Determine the [x, y] coordinate at the center of the cell enclosing the given text.  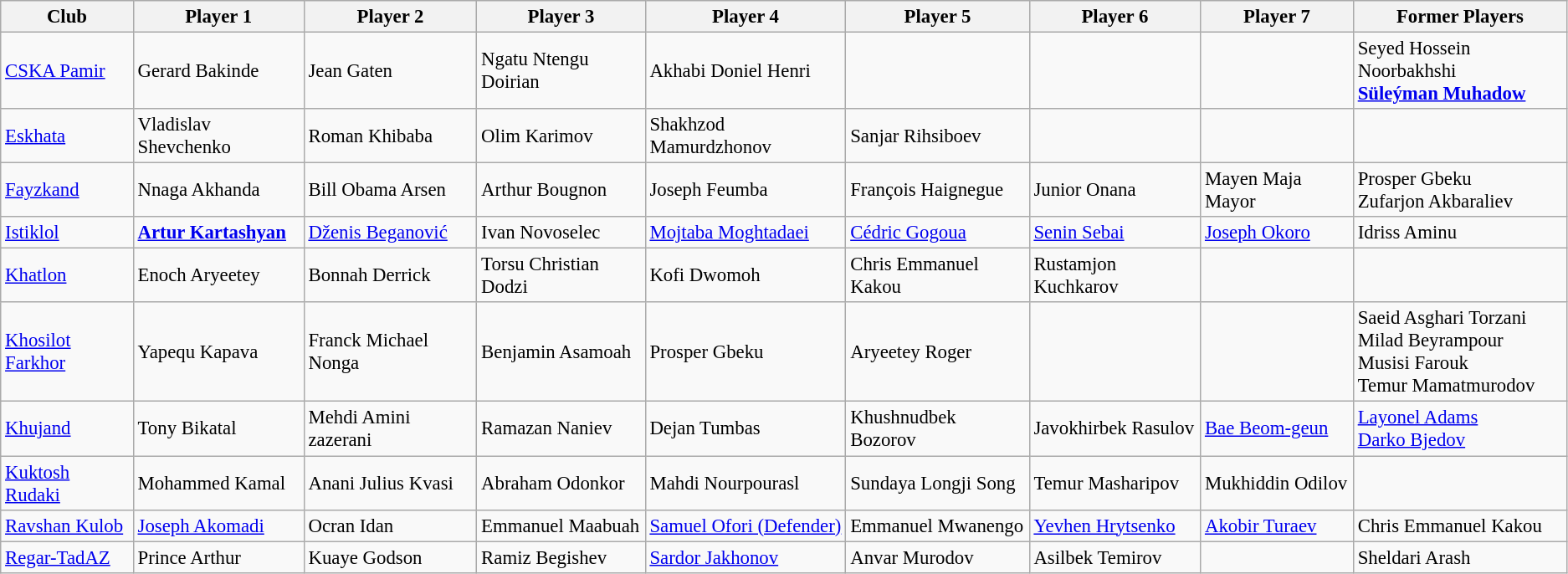
Bae Beom-geun [1277, 428]
Club [67, 17]
Yevhen Hrytsenko [1115, 525]
Sanjar Rihsiboev [937, 136]
Former Players [1459, 17]
Abraham Odonkor [561, 484]
Nnaga Akhanda [218, 191]
Sardor Jakhonov [746, 557]
Cédric Gogoua [937, 233]
Arthur Bougnon [561, 191]
Fayzkand [67, 191]
Ngatu Ntengu Doirian [561, 71]
Samuel Ofori (Defender) [746, 525]
CSKA Pamir [67, 71]
Khushnudbek Bozorov [937, 428]
Player 7 [1277, 17]
Joseph Akomadi [218, 525]
Tony Bikatal [218, 428]
Bonnah Derrick [390, 276]
Javokhirbek Rasulov [1115, 428]
Artur Kartashyan [218, 233]
Vladislav Shevchenko [218, 136]
Benjamin Asamoah [561, 353]
Jean Gaten [390, 71]
Rustamjon Kuchkarov [1115, 276]
Mohammed Kamal [218, 484]
Player 5 [937, 17]
Prince Arthur [218, 557]
Saeid Asghari Torzani Milad Beyrampour Musisi Farouk Temur Mamatmurodov [1459, 353]
Akobir Turaev [1277, 525]
Asilbek Temirov [1115, 557]
Prosper Gbeku [746, 353]
Player 4 [746, 17]
Layonel Adams Darko Bjedov [1459, 428]
Ravshan Kulob [67, 525]
Ramiz Begishev [561, 557]
Anvar Murodov [937, 557]
Khatlon [67, 276]
Olim Karimov [561, 136]
Player 1 [218, 17]
Senin Sebai [1115, 233]
Mehdi Amini zazerani [390, 428]
Yapequ Kapava [218, 353]
Dženis Beganović [390, 233]
Player 3 [561, 17]
Prosper Gbeku Zufarjon Akbaraliev [1459, 191]
Mahdi Nourpourasl [746, 484]
Seyed Hossein Noorbakhshi Süleýman Muhadow [1459, 71]
Eskhata [67, 136]
Temur Masharipov [1115, 484]
Kofi Dwomoh [746, 276]
Franck Michael Nonga [390, 353]
Ivan Novoselec [561, 233]
Gerard Bakinde [218, 71]
Khujand [67, 428]
Mayen Maja Mayor [1277, 191]
Roman Khibaba [390, 136]
Mukhiddin Odilov [1277, 484]
Torsu Christian Dodzi [561, 276]
Emmanuel Mwanengo [937, 525]
François Haignegue [937, 191]
Regar-TadAZ [67, 557]
Sundaya Longji Song [937, 484]
Bill Obama Arsen [390, 191]
Sheldari Arash [1459, 557]
Mojtaba Moghtadaei [746, 233]
Akhabi Doniel Henri [746, 71]
Khosilot Farkhor [67, 353]
Aryeetey Roger [937, 353]
Player 2 [390, 17]
Idriss Aminu [1459, 233]
Ramazan Naniev [561, 428]
Enoch Aryeetey [218, 276]
Kuaye Godson [390, 557]
Emmanuel Maabuah [561, 525]
Ocran Idan [390, 525]
Joseph Okoro [1277, 233]
Kuktosh Rudaki [67, 484]
Istiklol [67, 233]
Junior Onana [1115, 191]
Shakhzod Mamurdzhonov [746, 136]
Dejan Tumbas [746, 428]
Player 6 [1115, 17]
Anani Julius Kvasi [390, 484]
Joseph Feumba [746, 191]
